Identify which cell holds the provided text, then report its (x, y) central coordinate. 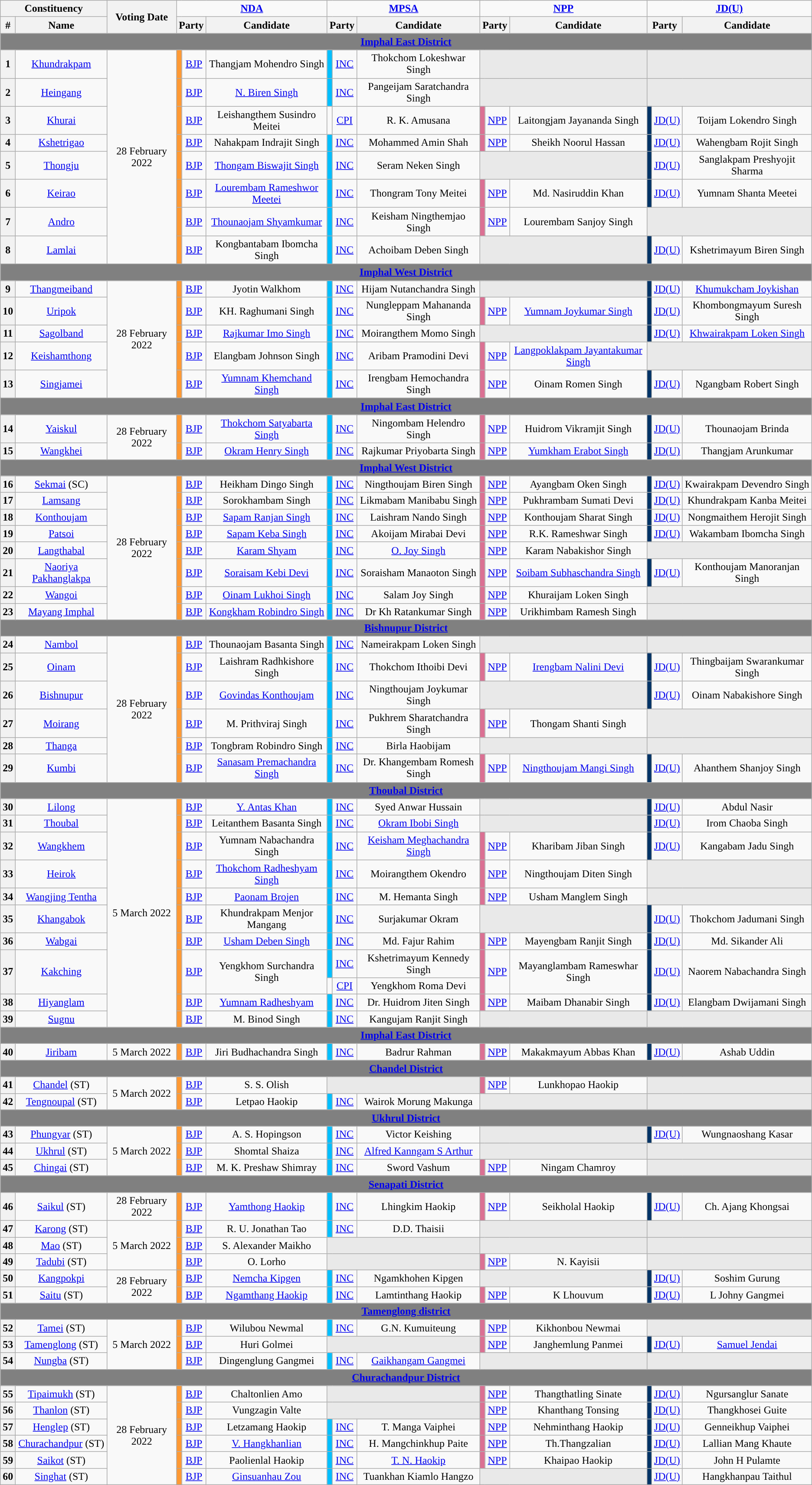
M. Hemanta Singh (419, 896)
Mayengbam Ranjit Singh (578, 941)
Mohammed Amin Shah (419, 143)
Gaikhangam Gangmei (419, 1361)
Tadubi (ST) (62, 1262)
Wangkhei (62, 451)
Tipaimukh (ST) (62, 1394)
Langthabal (62, 550)
Alfred Kanngam S Arthur (419, 1151)
Karam Shyam (266, 550)
Khanthang Tonsing (578, 1410)
Chaltonlien Amo (266, 1394)
Thounaojam Basanta Singh (266, 645)
Lunkhopao Haokip (578, 1085)
Kakching (62, 972)
Y. Antas Khan (266, 807)
7 (8, 221)
Oinam Lukhoi Singh (266, 595)
Nambol (62, 645)
9 (8, 288)
Konthoujam (62, 517)
Thangthatling Sinate (578, 1394)
Tengnoupal (ST) (62, 1101)
Kikhonbou Newmai (578, 1328)
Yumnam Shanta Meetei (747, 193)
Hiyanglam (62, 1003)
Usham Deben Singh (266, 941)
Ngursanglur Sanate (747, 1394)
A. S. Hopingson (266, 1134)
Maibam Dhanabir Singh (578, 1003)
Thokchom Ithoibi Devi (419, 667)
M. K. Preshaw Shimray (266, 1167)
Yumnam Nabachandra Singh (266, 846)
36 (8, 941)
33 (8, 874)
Keishamthong (62, 356)
Soraisham Manaoton Singh (419, 573)
Wangoi (62, 595)
Lourembam Sanjoy Singh (578, 221)
14 (8, 429)
Sanasam Premachandra Singh (266, 768)
Ukhrul District (406, 1118)
Elangbam Dwijamani Singh (747, 1003)
T. N. Haokip (419, 1460)
Moirangthem Momo Singh (419, 334)
Govindas Konthoujam (266, 695)
Bishnupur (62, 695)
Karong (ST) (62, 1229)
Nahakpam Indrajit Singh (266, 143)
Md. Fajur Rahim (419, 941)
Sword Vashum (419, 1167)
Wungnaoshang Kasar (747, 1134)
Md. Sikander Ali (747, 941)
Phungyar (ST) (62, 1134)
Okram Ibobi Singh (419, 823)
Usham Manglem Singh (578, 896)
Chandel (ST) (62, 1085)
21 (8, 573)
NDA (252, 9)
Kshetrigao (62, 143)
Mao (ST) (62, 1246)
Sekmai (SC) (62, 484)
Yumnam Radheshyam (266, 1003)
Seikholal Haokip (578, 1206)
54 (8, 1361)
Nongmaithem Herojit Singh (747, 517)
Senapati District (406, 1184)
John H Pulamte (747, 1460)
Thounaojam Brinda (747, 429)
Keirao (62, 193)
Md. Nasiruddin Khan (578, 193)
Wangjing Tentha (62, 896)
Rajkumar Priyobarta Singh (419, 451)
Kwairakpam Devendro Singh (747, 484)
R. U. Jonathan Tao (266, 1229)
Vungzagin Valte (266, 1410)
Kshetrimayum Biren Singh (747, 250)
56 (8, 1410)
Soibam Subhaschandra Singh (578, 573)
Ningam Chamroy (578, 1167)
Janghemlung Panmei (578, 1344)
Thounaojam Shyamkumar (266, 221)
Soraisam Kebi Devi (266, 573)
Sagolband (62, 334)
Churachandpur (ST) (62, 1443)
52 (8, 1328)
Lilong (62, 807)
Achoibam Deben Singh (419, 250)
Thangjam Arunkumar (747, 451)
Jiri Budhachandra Singh (266, 1052)
25 (8, 667)
Mayanglambam Rameswhar Singh (578, 972)
1 (8, 64)
Urikhimbam Ramesh Singh (578, 611)
Khurai (62, 121)
Yengkhom Roma Devi (419, 986)
Naorem Nabachandra Singh (747, 972)
Name (62, 25)
Dr. Huidrom Jiten Singh (419, 1003)
Leishangthem Susindro Meitei (266, 121)
Dr Kh Ratankumar Singh (419, 611)
T. Manga Vaiphei (419, 1427)
Hijam Nutanchandra Singh (419, 288)
Sapam Keba Singh (266, 534)
Tamei (ST) (62, 1328)
51 (8, 1295)
Toijam Lokendro Singh (747, 121)
Thongram Tony Meitei (419, 193)
S. Alexander Maikho (266, 1246)
Makakmayum Abbas Khan (578, 1052)
30 (8, 807)
Saikot (ST) (62, 1460)
Huidrom Vikramjit Singh (578, 429)
Thoubal (62, 823)
10 (8, 311)
29 (8, 768)
M. Binod Singh (266, 1019)
Paonam Brojen (266, 896)
Ningombam Helendro Singh (419, 429)
Elangbam Johnson Singh (266, 356)
Victor Keishing (419, 1134)
Pukhrem Sharatchandra Singh (419, 724)
Wahengbam Rojit Singh (747, 143)
Ch. Ajang Khongsai (747, 1206)
55 (8, 1394)
19 (8, 534)
Huri Golmei (266, 1344)
Lourembam Rameshwor Meetei (266, 193)
Sheikh Noorul Hassan (578, 143)
Soshim Gurung (747, 1278)
Shomtal Shaiza (266, 1151)
Heikham Dingo Singh (266, 484)
44 (8, 1151)
Thokchom Radheshyam Singh (266, 874)
Jiribam (62, 1052)
Thangjam Mohendro Singh (266, 64)
K Lhouvum (578, 1295)
23 (8, 611)
Khombongmayum Suresh Singh (747, 311)
Sapam Ranjan Singh (266, 517)
4 (8, 143)
Moirangthem Okendro (419, 874)
Irengbam Hemochandra Singh (419, 384)
Okram Henry Singh (266, 451)
Tamenglong (ST) (62, 1344)
Moirang (62, 724)
Khangabok (62, 919)
Likmabam Manibabu Singh (419, 501)
6 (8, 193)
Ningthoujam Joykumar Singh (419, 695)
Patsoi (62, 534)
Khuraijam Loken Singh (578, 595)
Uripok (62, 311)
Yumkham Erabot Singh (578, 451)
Ningthoujam Diten Singh (578, 874)
Genneikhup Vaiphei (747, 1427)
Thongam Shanti Singh (578, 724)
Wilubou Newmal (266, 1328)
Nehminthang Haokip (578, 1427)
Paolienlal Haokip (266, 1460)
Kshetrimayum Kennedy Singh (419, 963)
Akoijam Mirabai Devi (419, 534)
58 (8, 1443)
28 (8, 746)
S. S. Olish (266, 1085)
Kongkham Robindro Singh (266, 611)
37 (8, 972)
13 (8, 384)
Thongam Biswajit Singh (266, 165)
47 (8, 1229)
Lamtinthang Haokip (419, 1295)
3 (8, 121)
12 (8, 356)
Voting Date (142, 17)
# (8, 25)
Karam Nabakishor Singh (578, 550)
Kongbantabam Ibomcha Singh (266, 250)
Singjamei (62, 384)
Wakambam Ibomcha Singh (747, 534)
Yengkhom Surchandra Singh (266, 972)
27 (8, 724)
N. Biren Singh (266, 92)
Th.Thangzalian (578, 1443)
Wangkhem (62, 846)
Langpoklakpam Jayantakumar Singh (578, 356)
41 (8, 1085)
Rajkumar Imo Singh (266, 334)
49 (8, 1262)
43 (8, 1134)
22 (8, 595)
16 (8, 484)
KH. Raghumani Singh (266, 311)
Ayangbam Oken Singh (578, 484)
Kangabam Jadu Singh (747, 846)
Khaipao Haokip (578, 1460)
Thangmeiband (62, 288)
Irom Chaoba Singh (747, 823)
Singhat (ST) (62, 1476)
Nungba (ST) (62, 1361)
Constituency (54, 9)
Khundrakpam (62, 64)
MPSA (403, 9)
Dr. Khangembam Romesh Singh (419, 768)
Sanglakpam Preshyojit Sharma (747, 165)
R. K. Amusana (419, 121)
Wabgai (62, 941)
Wairok Morung Makunga (419, 1101)
Oinam (62, 667)
34 (8, 896)
Abdul Nasir (747, 807)
24 (8, 645)
Birla Haobijam (419, 746)
Nemcha Kipgen (266, 1278)
Kharibam Jiban Singh (578, 846)
M. Prithviraj Singh (266, 724)
Jyotin Walkhom (266, 288)
Lamsang (62, 501)
Ngamthang Haokip (266, 1295)
Salam Joy Singh (419, 595)
8 (8, 250)
Heingang (62, 92)
Oinam Romen Singh (578, 384)
L Johny Gangmei (747, 1295)
Naoriya Pakhanglakpa (62, 573)
Kumbi (62, 768)
5 (8, 165)
59 (8, 1460)
17 (8, 501)
D.D. Thaisii (419, 1229)
Khumukcham Joykishan (747, 288)
Laishram Nando Singh (419, 517)
Saitu (ST) (62, 1295)
Konthoujam Sharat Singh (578, 517)
Thokchom Lokeshwar Singh (419, 64)
Surjakumar Okram (419, 919)
V. Hangkhanlian (266, 1443)
Badrur Rahman (419, 1052)
Irengbam Nalini Devi (578, 667)
Thangkhosei Guite (747, 1410)
Khundrakpam Kanba Meitei (747, 501)
Sugnu (62, 1019)
R.K. Rameshwar Singh (578, 534)
Lhingkim Haokip (419, 1206)
O. Lorho (266, 1262)
Samuel Jendai (747, 1344)
Ukhrul (ST) (62, 1151)
G.N. Kumuiteung (419, 1328)
Nungleppam Mahananda Singh (419, 311)
Ningthoujam Biren Singh (419, 484)
Kangujam Ranjit Singh (419, 1019)
Pukhrambam Sumati Devi (578, 501)
Thokchom Jadumani Singh (747, 919)
Keisham Meghachandra Singh (419, 846)
Tongbram Robindro Singh (266, 746)
38 (8, 1003)
Tuankhan Kiamlo Hangzo (419, 1476)
15 (8, 451)
Konthoujam Manoranjan Singh (747, 573)
Oinam Nabakishore Singh (747, 695)
Seram Neken Singh (419, 165)
20 (8, 550)
Yamthong Haokip (266, 1206)
57 (8, 1427)
Thanga (62, 746)
32 (8, 846)
35 (8, 919)
Lallian Mang Khaute (747, 1443)
Laishram Radhkishore Singh (266, 667)
31 (8, 823)
Pangeijam Saratchandra Singh (419, 92)
60 (8, 1476)
50 (8, 1278)
Heirok (62, 874)
Syed Anwar Hussain (419, 807)
Thingbaijam Swarankumar Singh (747, 667)
Nameirakpam Loken Singh (419, 645)
45 (8, 1167)
Ngangbam Robert Singh (747, 384)
Thongju (62, 165)
Hangkhanpau Taithul (747, 1476)
N. Kayisii (578, 1262)
Henglep (ST) (62, 1427)
Letpao Haokip (266, 1101)
11 (8, 334)
42 (8, 1101)
Ginsuanhau Zou (266, 1476)
26 (8, 695)
Dingenglung Gangmei (266, 1361)
Thoubal District (406, 790)
Yaiskul (62, 429)
Leitanthem Basanta Singh (266, 823)
Bishnupur District (406, 628)
Aribam Pramodini Devi (419, 356)
Andro (62, 221)
39 (8, 1019)
53 (8, 1344)
Lamlai (62, 250)
Khwairakpam Loken Singh (747, 334)
Kangpokpi (62, 1278)
Tamenglong district (406, 1311)
Ashab Uddin (747, 1052)
18 (8, 517)
Chingai (ST) (62, 1167)
Churachandpur District (406, 1377)
2 (8, 92)
Khundrakpam Menjor Mangang (266, 919)
Thokchom Satyabarta Singh (266, 429)
Yumnam Joykumar Singh (578, 311)
O. Joy Singh (419, 550)
H. Mangchinkhup Paite (419, 1443)
Ahanthem Shanjoy Singh (747, 768)
Thanlon (ST) (62, 1410)
Laitongjam Jayananda Singh (578, 121)
46 (8, 1206)
Ningthoujam Mangi Singh (578, 768)
Chandel District (406, 1069)
Saikul (ST) (62, 1206)
48 (8, 1246)
Letzamang Haokip (266, 1427)
Mayang Imphal (62, 611)
Keisham Ningthemjao Singh (419, 221)
Yumnam Khemchand Singh (266, 384)
40 (8, 1052)
Sorokhambam Singh (266, 501)
Ngamkhohen Kipgen (419, 1278)
